For the text-containing cell, return its midpoint in (x, y) coordinate format. 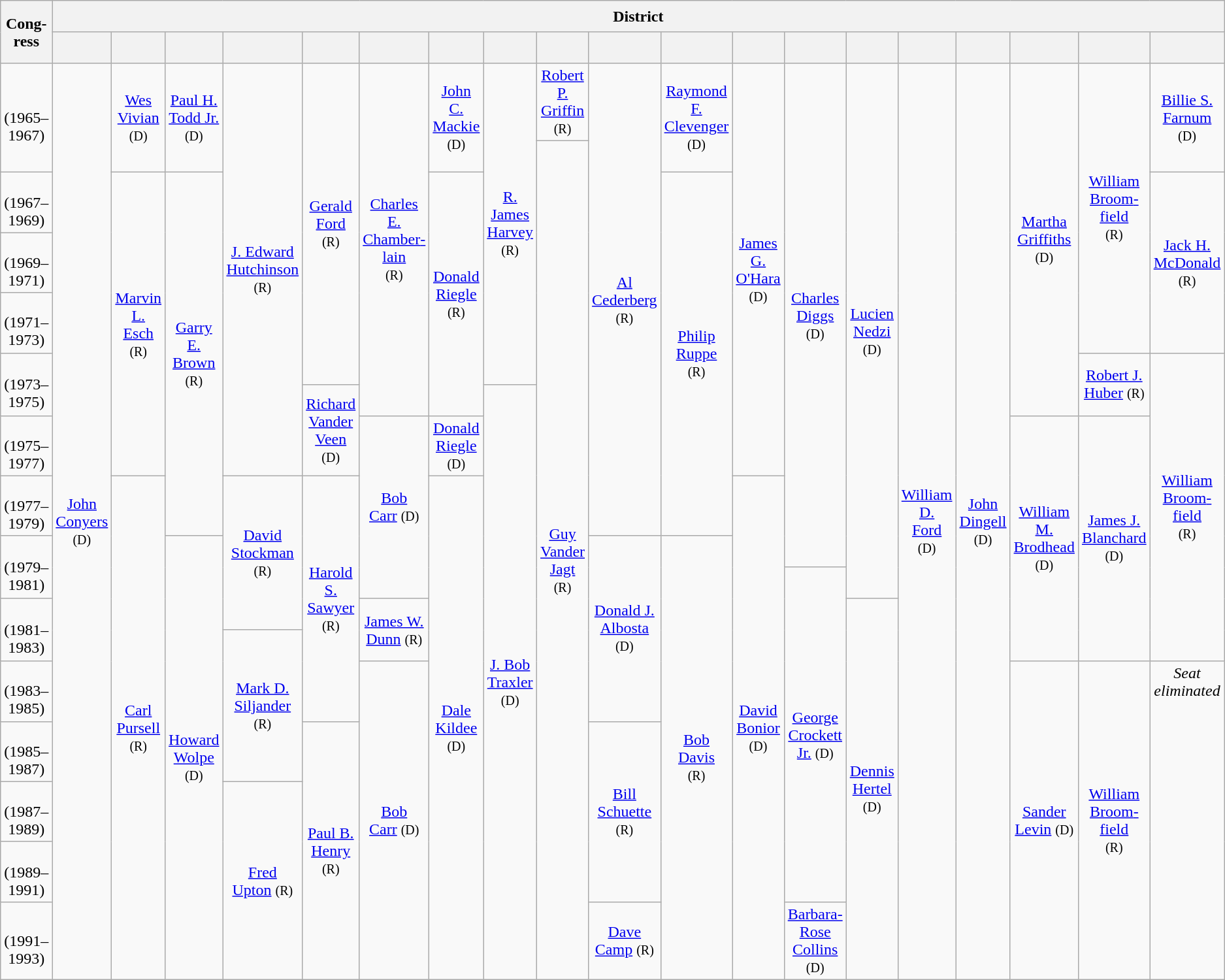
HowardWolpe (D) (194, 758)
Barbara-RoseCollins (D) (815, 941)
James J.Blanchard(D) (1114, 538)
Mark D.Siljander(R) (263, 706)
DavidBonior(D) (758, 728)
Garry E.Brown(R) (194, 354)
James W.Dunn (R) (395, 630)
DonaldRiegle (R) (456, 294)
(1979–1981) (26, 567)
GeorgeCrockettJr. (D) (815, 734)
R. JamesHarvey(R) (510, 223)
(1973–1975) (26, 384)
WilliamM.Brodhead(D) (1044, 538)
Donald J.Albosta (D) (625, 629)
GuyVanderJagt (R) (563, 561)
Paul H.Todd Jr. (D) (194, 118)
District (638, 16)
(1991–1993) (26, 941)
J. BobTraxler(D) (510, 682)
(1967–1969) (26, 203)
Paul B.Henry (R) (331, 851)
Robert P.Griffin (R) (563, 102)
(1977–1979) (26, 506)
LucienNedzi(D) (872, 331)
AlCederberg(R) (625, 299)
GeraldFord (R) (331, 223)
(1985–1987) (26, 751)
Cong­ress (26, 32)
JamesG.O'Hara(D) (758, 269)
J. EdwardHutchinson(R) (263, 269)
(1975–1977) (26, 446)
CarlPursell(R) (139, 728)
WesVivian (D) (139, 118)
(1969–1971) (26, 263)
MarthaGriffiths(D) (1044, 239)
(1965–1967) (26, 118)
Marvin L.Esch (R) (139, 324)
(1983–1985) (26, 691)
(1971–1973) (26, 323)
SanderLevin (D) (1044, 821)
Robert J.Huber (R) (1114, 384)
FredUpton (R) (263, 881)
Jack H.McDonald(R) (1187, 263)
Charles E.Chamber­lain(R) (395, 239)
DennisHertel(D) (872, 789)
DaleKildee(D) (456, 728)
JohnConyers(D) (82, 521)
DaveCamp (R) (625, 941)
Billie S.Farnum (D) (1187, 118)
Seateliminated (1187, 821)
(1981–1983) (26, 630)
RichardVanderVeen (D) (331, 430)
John C.Mackie (D) (456, 118)
Harold S.Sawyer(R) (331, 598)
Raymond F.Clevenger (D) (696, 118)
(1987–1989) (26, 811)
BobDavis(R) (696, 758)
DavidStockman(R) (263, 553)
WilliamD.Ford(D) (926, 521)
JohnDingell(D) (983, 521)
DonaldRiegle (D) (456, 446)
BillSchuette(R) (625, 811)
CharlesDiggs(D) (815, 315)
PhilipRuppe(R) (696, 354)
(1989–1991) (26, 872)
